Identify which cell holds the provided text, then report its (X, Y) central coordinate. 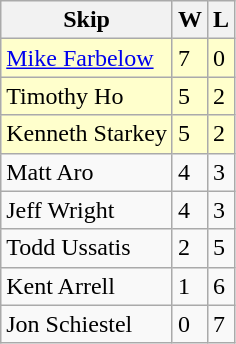
Skip (87, 20)
6 (220, 286)
Timothy Ho (87, 96)
Jeff Wright (87, 210)
Mike Farbelow (87, 58)
Kenneth Starkey (87, 134)
1 (190, 286)
Todd Ussatis (87, 248)
Jon Schiestel (87, 324)
L (220, 20)
Kent Arrell (87, 286)
W (190, 20)
Matt Aro (87, 172)
